Extract the (X, Y) coordinate from the center of the cell holding the provided text.  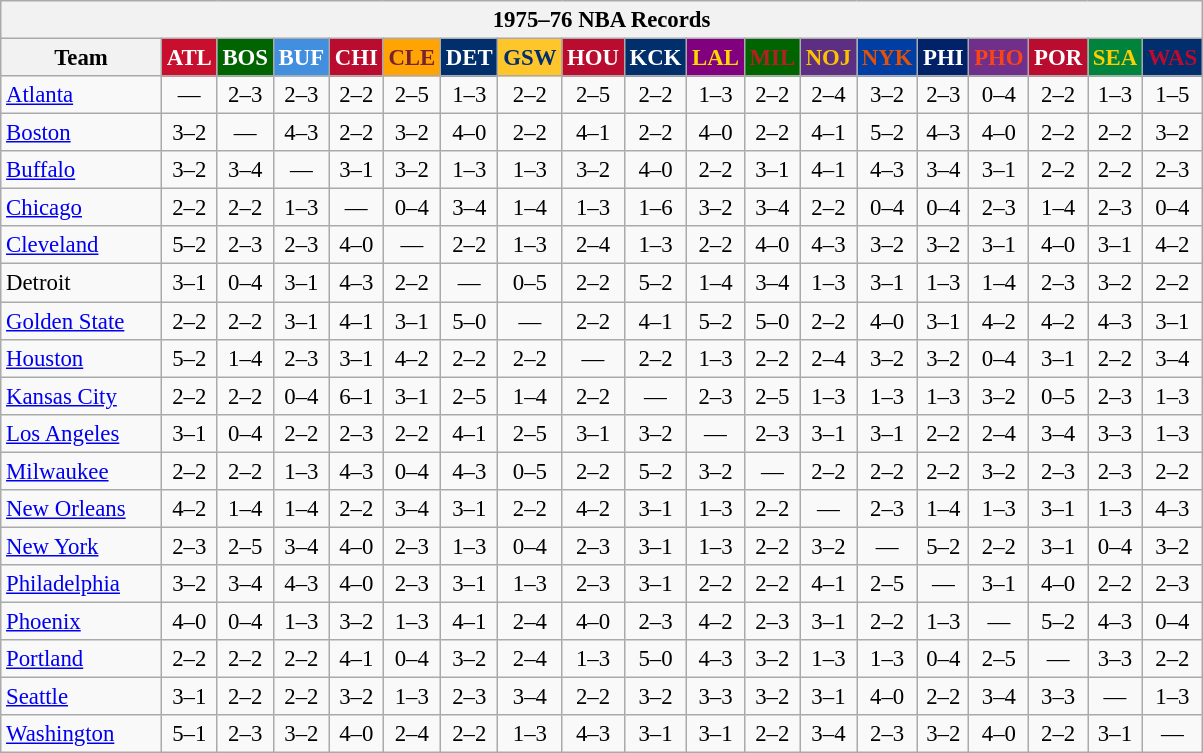
Washington (82, 734)
ATL (189, 58)
Milwaukee (82, 471)
Cleveland (82, 245)
NOJ (828, 58)
NYK (888, 58)
Los Angeles (82, 433)
Phoenix (82, 621)
Philadelphia (82, 584)
New York (82, 546)
Seattle (82, 697)
5–1 (189, 734)
Detroit (82, 283)
New Orleans (82, 509)
BUF (301, 58)
6–1 (356, 396)
Houston (82, 358)
Atlanta (82, 95)
LAL (716, 58)
POR (1058, 58)
Kansas City (82, 396)
PHO (999, 58)
CHI (356, 58)
CLE (412, 58)
GSW (530, 58)
1–5 (1172, 95)
Boston (82, 133)
DET (470, 58)
1–6 (656, 208)
Buffalo (82, 170)
1975–76 NBA Records (602, 20)
Chicago (82, 208)
PHI (944, 58)
KCK (656, 58)
BOS (245, 58)
Golden State (82, 321)
MIL (772, 58)
SEA (1116, 58)
HOU (594, 58)
WAS (1172, 58)
Team (82, 58)
Portland (82, 659)
